Provide the (x, y) coordinate of the cell's center where the given text is located.  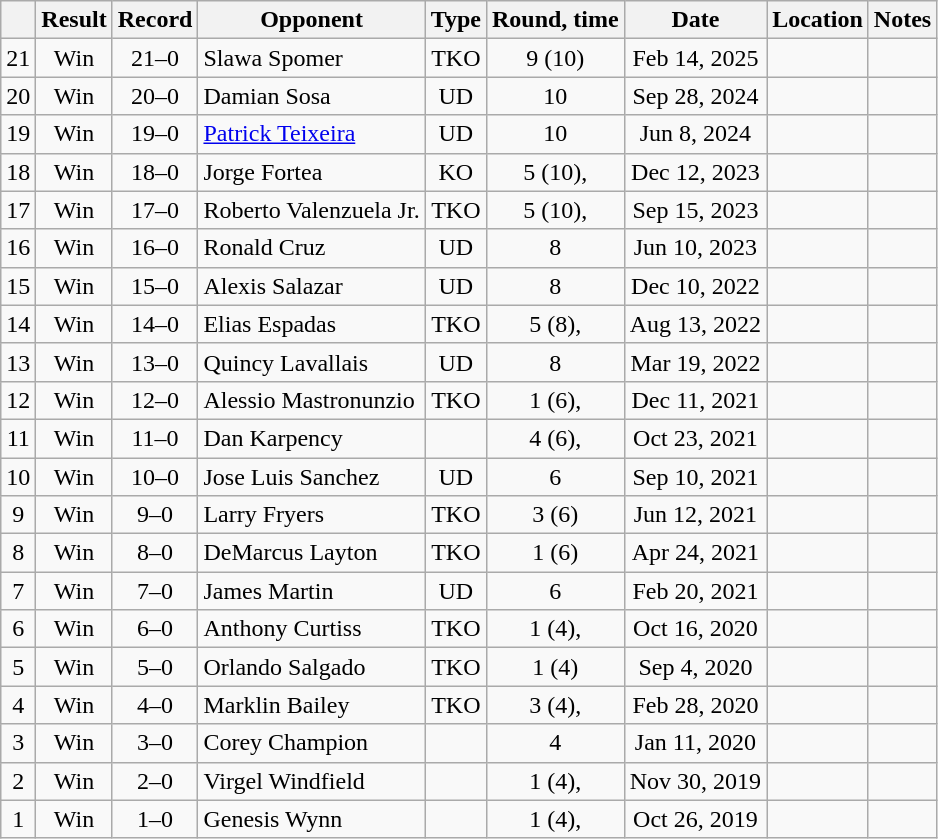
Jun 12, 2021 (695, 515)
Jorge Fortea (312, 172)
Damian Sosa (312, 96)
Oct 23, 2021 (695, 438)
Larry Fryers (312, 515)
15 (18, 286)
Location (818, 20)
Result (74, 20)
Feb 28, 2020 (695, 705)
Alexis Salazar (312, 286)
13 (18, 362)
19 (18, 134)
Genesis Wynn (312, 819)
Dec 11, 2021 (695, 400)
Jun 10, 2023 (695, 248)
Jun 8, 2024 (695, 134)
17 (18, 210)
Mar 19, 2022 (695, 362)
Sep 10, 2021 (695, 477)
Dec 12, 2023 (695, 172)
14–0 (155, 324)
3–0 (155, 743)
Aug 13, 2022 (695, 324)
5 (8), (555, 324)
Jan 11, 2020 (695, 743)
7–0 (155, 591)
Opponent (312, 20)
9 (10) (555, 58)
Anthony Curtiss (312, 629)
16–0 (155, 248)
Dan Karpency (312, 438)
6–0 (155, 629)
1–0 (155, 819)
1 (6), (555, 400)
Nov 30, 2019 (695, 781)
Sep 4, 2020 (695, 667)
5–0 (155, 667)
17–0 (155, 210)
Feb 20, 2021 (695, 591)
Jose Luis Sanchez (312, 477)
Elias Espadas (312, 324)
2 (18, 781)
19–0 (155, 134)
Round, time (555, 20)
1 (6) (555, 553)
Slawa Spomer (312, 58)
Notes (902, 20)
8–0 (155, 553)
15–0 (155, 286)
Date (695, 20)
James Martin (312, 591)
Orlando Salgado (312, 667)
12–0 (155, 400)
18–0 (155, 172)
Corey Champion (312, 743)
5 (18, 667)
Quincy Lavallais (312, 362)
3 (6) (555, 515)
Patrick Teixeira (312, 134)
20–0 (155, 96)
Roberto Valenzuela Jr. (312, 210)
11 (18, 438)
Dec 10, 2022 (695, 286)
13–0 (155, 362)
Marklin Bailey (312, 705)
7 (18, 591)
4 (6), (555, 438)
14 (18, 324)
9–0 (155, 515)
Apr 24, 2021 (695, 553)
Ronald Cruz (312, 248)
KO (456, 172)
21 (18, 58)
Sep 15, 2023 (695, 210)
10–0 (155, 477)
Sep 28, 2024 (695, 96)
DeMarcus Layton (312, 553)
Virgel Windfield (312, 781)
12 (18, 400)
Alessio Mastronunzio (312, 400)
Record (155, 20)
9 (18, 515)
1 (4) (555, 667)
3 (4), (555, 705)
Oct 16, 2020 (695, 629)
Oct 26, 2019 (695, 819)
11–0 (155, 438)
3 (18, 743)
21–0 (155, 58)
18 (18, 172)
Type (456, 20)
4–0 (155, 705)
20 (18, 96)
Feb 14, 2025 (695, 58)
1 (18, 819)
2–0 (155, 781)
16 (18, 248)
